Locate the cell with the specified text and output its (X, Y) center coordinate. 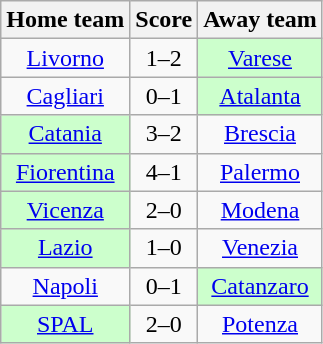
Brescia (260, 134)
Modena (260, 210)
Potenza (260, 324)
Away team (260, 20)
Palermo (260, 172)
Lazio (66, 248)
4–1 (164, 172)
Cagliari (66, 96)
3–2 (164, 134)
Catanzaro (260, 286)
1–0 (164, 248)
Venezia (260, 248)
Catania (66, 134)
Varese (260, 58)
1–2 (164, 58)
Vicenza (66, 210)
Livorno (66, 58)
Napoli (66, 286)
Fiorentina (66, 172)
Home team (66, 20)
Score (164, 20)
Atalanta (260, 96)
SPAL (66, 324)
